From the cell containing the given text, extract its center point as [x, y] coordinate. 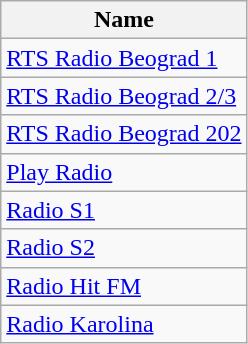
Radio Karolina [124, 324]
Radio S2 [124, 248]
RTS Radio Beograd 2/3 [124, 96]
Radio S1 [124, 210]
RTS Radio Beograd 202 [124, 134]
RTS Radio Beograd 1 [124, 58]
Name [124, 20]
Play Radio [124, 172]
Radio Hit FM [124, 286]
